Return the (x, y) coordinate for the center point of the cell that contains the specified text.  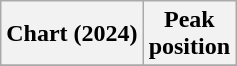
Peakposition (189, 34)
Chart (2024) (72, 34)
